Pinpoint the cell where the given text exists, returning its [X, Y] midpoint coordinate. 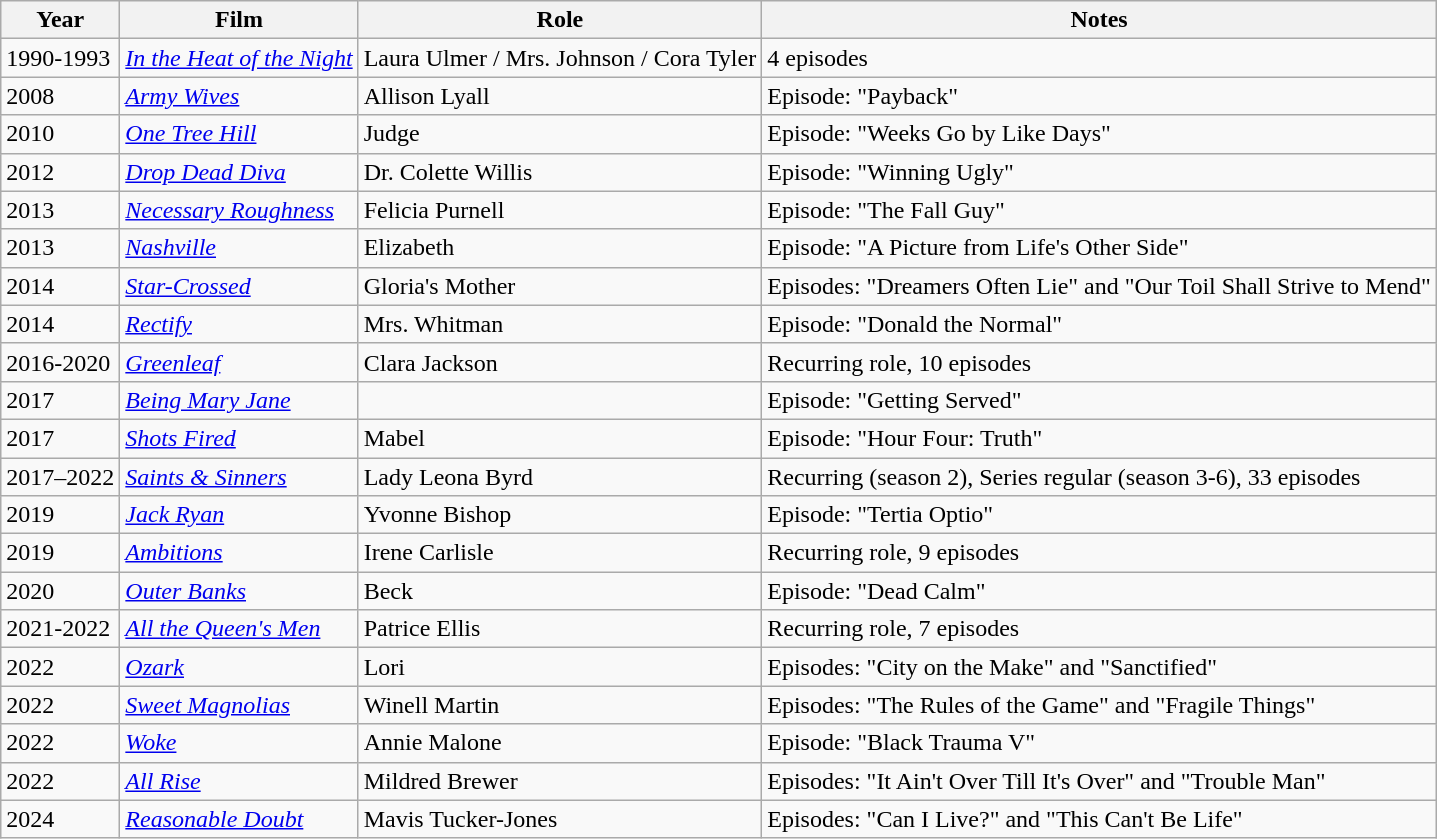
2010 [60, 134]
Mabel [560, 438]
Year [60, 20]
Episode: "Hour Four: Truth" [1100, 438]
Annie Malone [560, 743]
Film [239, 20]
1990-1993 [60, 58]
Irene Carlisle [560, 553]
Shots Fired [239, 438]
Nashville [239, 248]
Recurring role, 9 episodes [1100, 553]
Gloria's Mother [560, 286]
2020 [60, 591]
Yvonne Bishop [560, 515]
Episode: "The Fall Guy" [1100, 210]
Episodes: "Can I Live?" and "This Can't Be Life" [1100, 819]
Episode: "Winning Ugly" [1100, 172]
Recurring role, 7 episodes [1100, 629]
Notes [1100, 20]
Episode: "A Picture from Life's Other Side" [1100, 248]
2017–2022 [60, 477]
Episodes: "The Rules of the Game" and "Fragile Things" [1100, 705]
Ozark [239, 667]
Ambitions [239, 553]
Elizabeth [560, 248]
2021-2022 [60, 629]
Greenleaf [239, 362]
Episodes: "City on the Make" and "Sanctified" [1100, 667]
Mavis Tucker-Jones [560, 819]
Episode: "Getting Served" [1100, 400]
Judge [560, 134]
Dr. Colette Willis [560, 172]
Reasonable Doubt [239, 819]
Episode: "Dead Calm" [1100, 591]
Felicia Purnell [560, 210]
Patrice Ellis [560, 629]
Episode: "Donald the Normal" [1100, 324]
All Rise [239, 781]
Clara Jackson [560, 362]
Woke [239, 743]
2012 [60, 172]
2008 [60, 96]
Allison Lyall [560, 96]
Beck [560, 591]
Episode: "Black Trauma V" [1100, 743]
Army Wives [239, 96]
2016-2020 [60, 362]
Winell Martin [560, 705]
Mildred Brewer [560, 781]
Episode: "Payback" [1100, 96]
One Tree Hill [239, 134]
Episodes: "It Ain't Over Till It's Over" and "Trouble Man" [1100, 781]
Sweet Magnolias [239, 705]
Laura Ulmer / Mrs. Johnson / Cora Tyler [560, 58]
Star-Crossed [239, 286]
Jack Ryan [239, 515]
In the Heat of the Night [239, 58]
Episode: "Weeks Go by Like Days" [1100, 134]
Role [560, 20]
Mrs. Whitman [560, 324]
Being Mary Jane [239, 400]
Rectify [239, 324]
Outer Banks [239, 591]
Lady Leona Byrd [560, 477]
All the Queen's Men [239, 629]
Necessary Roughness [239, 210]
Episodes: "Dreamers Often Lie" and "Our Toil Shall Strive to Mend" [1100, 286]
Recurring (season 2), Series regular (season 3-6), 33 episodes [1100, 477]
Recurring role, 10 episodes [1100, 362]
2024 [60, 819]
Saints & Sinners [239, 477]
Episode: "Tertia Optio" [1100, 515]
Drop Dead Diva [239, 172]
Lori [560, 667]
4 episodes [1100, 58]
